Output the (x, y) coordinate of the center of the cell containing the given text.  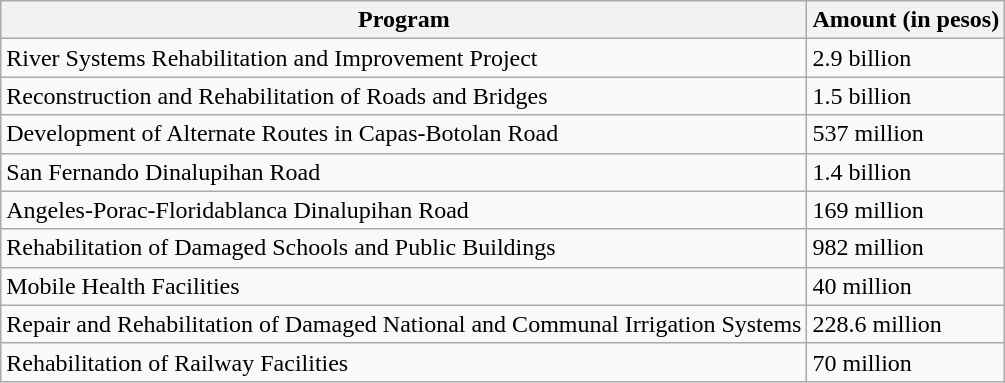
Repair and Rehabilitation of Damaged National and Communal Irrigation Systems (404, 324)
2.9 billion (906, 58)
Rehabilitation of Railway Facilities (404, 362)
Program (404, 20)
Development of Alternate Routes in Capas-Botolan Road (404, 134)
Rehabilitation of Damaged Schools and Public Buildings (404, 248)
228.6 million (906, 324)
San Fernando Dinalupihan Road (404, 172)
537 million (906, 134)
1.4 billion (906, 172)
40 million (906, 286)
1.5 billion (906, 96)
70 million (906, 362)
169 million (906, 210)
Reconstruction and Rehabilitation of Roads and Bridges (404, 96)
River Systems Rehabilitation and Improvement Project (404, 58)
Mobile Health Facilities (404, 286)
982 million (906, 248)
Amount (in pesos) (906, 20)
Angeles-Porac-Floridablanca Dinalupihan Road (404, 210)
